Find where the given text appears and provide that cell's center as (X, Y) coordinate. 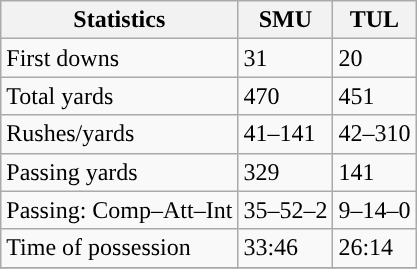
26:14 (374, 248)
451 (374, 96)
Time of possession (120, 248)
Rushes/yards (120, 134)
329 (286, 172)
20 (374, 58)
Passing yards (120, 172)
470 (286, 96)
Total yards (120, 96)
Statistics (120, 20)
31 (286, 58)
Passing: Comp–Att–Int (120, 210)
41–141 (286, 134)
SMU (286, 20)
First downs (120, 58)
141 (374, 172)
33:46 (286, 248)
35–52–2 (286, 210)
TUL (374, 20)
42–310 (374, 134)
9–14–0 (374, 210)
